Return the (X, Y) coordinate for the center point of the cell that contains the specified text.  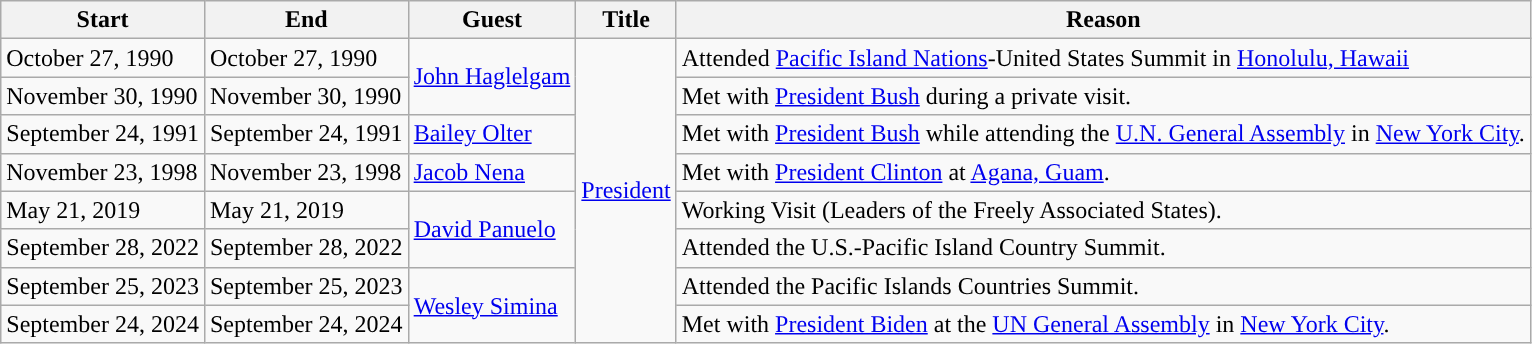
Reason (1103, 20)
David Panuelo (492, 229)
End (306, 20)
Bailey Olter (492, 134)
Attended the U.S.-Pacific Island Country Summit. (1103, 248)
Met with President Bush while attending the U.N. General Assembly in New York City. (1103, 134)
Start (103, 20)
John Haglelgam (492, 77)
President (626, 191)
Title (626, 20)
Met with President Bush during a private visit. (1103, 96)
Jacob Nena (492, 172)
Met with President Clinton at Agana, Guam. (1103, 172)
Working Visit (Leaders of the Freely Associated States). (1103, 210)
Wesley Simina (492, 305)
Met with President Biden at the UN General Assembly in New York City. (1103, 324)
Guest (492, 20)
Attended Pacific Island Nations-United States Summit in Honolulu, Hawaii (1103, 58)
Attended the Pacific Islands Countries Summit. (1103, 286)
